Output the [x, y] coordinate of the center of the cell containing the given text.  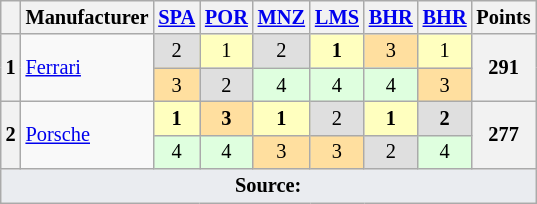
SPA [176, 17]
277 [504, 134]
Source: [268, 186]
Manufacturer [88, 17]
POR [226, 17]
291 [504, 68]
Porsche [88, 134]
Ferrari [88, 68]
Points [504, 17]
LMS [337, 17]
MNZ [282, 17]
